Output the [X, Y] coordinate of the center of the cell containing the given text.  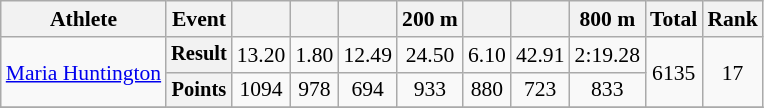
1.80 [314, 55]
17 [732, 72]
Points [199, 90]
24.50 [430, 55]
12.49 [368, 55]
723 [540, 90]
42.91 [540, 55]
800 m [608, 19]
Athlete [84, 19]
1094 [262, 90]
Rank [732, 19]
13.20 [262, 55]
880 [487, 90]
6.10 [487, 55]
6135 [674, 72]
200 m [430, 19]
833 [608, 90]
Event [199, 19]
Maria Huntington [84, 72]
Total [674, 19]
2:19.28 [608, 55]
694 [368, 90]
Result [199, 55]
933 [430, 90]
978 [314, 90]
